Identify which cell holds the provided text, then report its [x, y] central coordinate. 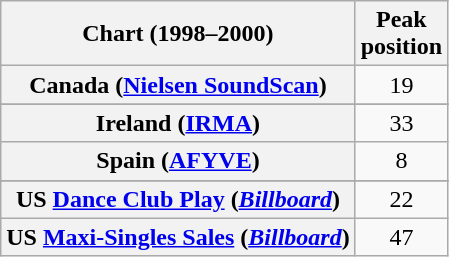
19 [401, 85]
47 [401, 237]
Spain (AFYVE) [178, 161]
US Dance Club Play (Billboard) [178, 199]
Canada (Nielsen SoundScan) [178, 85]
8 [401, 161]
22 [401, 199]
Peakposition [401, 34]
Chart (1998–2000) [178, 34]
33 [401, 123]
Ireland (IRMA) [178, 123]
US Maxi-Singles Sales (Billboard) [178, 237]
